Pinpoint the cell where the given text exists, returning its (X, Y) midpoint coordinate. 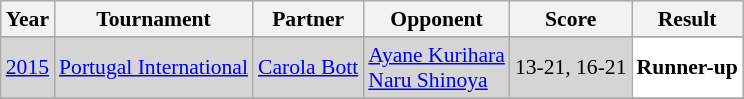
13-21, 16-21 (571, 68)
Tournament (154, 19)
Result (688, 19)
Runner-up (688, 68)
Score (571, 19)
2015 (28, 68)
Carola Bott (308, 68)
Opponent (436, 19)
Partner (308, 19)
Year (28, 19)
Ayane Kurihara Naru Shinoya (436, 68)
Portugal International (154, 68)
